Capture the cell that displays the provided text and extract its [X, Y] central coordinate. 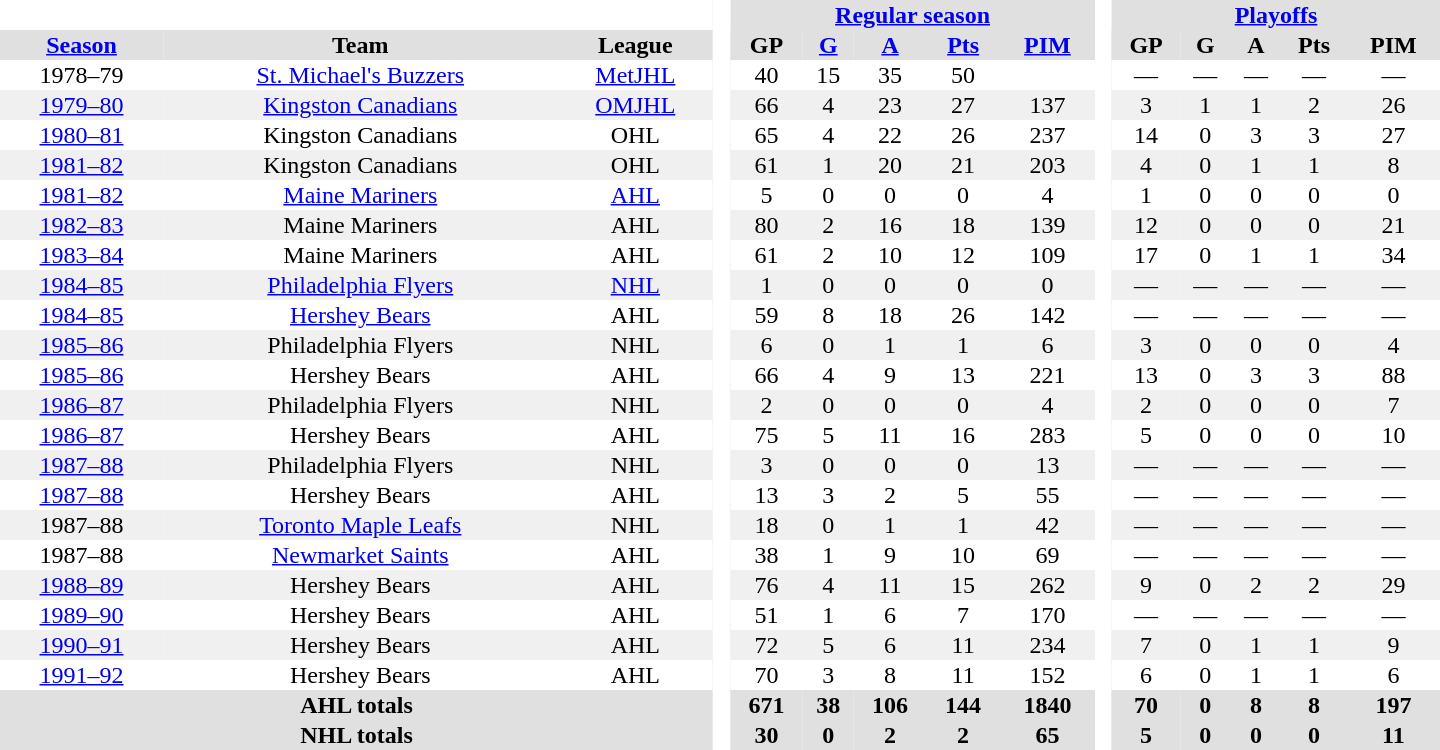
23 [890, 105]
1980–81 [82, 135]
Season [82, 45]
Toronto Maple Leafs [360, 525]
283 [1048, 435]
51 [766, 615]
42 [1048, 525]
20 [890, 165]
Team [360, 45]
MetJHL [636, 75]
1983–84 [82, 255]
Playoffs [1276, 15]
80 [766, 225]
142 [1048, 315]
55 [1048, 495]
34 [1394, 255]
262 [1048, 585]
139 [1048, 225]
1989–90 [82, 615]
St. Michael's Buzzers [360, 75]
30 [766, 735]
29 [1394, 585]
1982–83 [82, 225]
Regular season [912, 15]
40 [766, 75]
72 [766, 645]
75 [766, 435]
197 [1394, 705]
1988–89 [82, 585]
59 [766, 315]
14 [1146, 135]
234 [1048, 645]
137 [1048, 105]
17 [1146, 255]
88 [1394, 375]
203 [1048, 165]
69 [1048, 555]
221 [1048, 375]
671 [766, 705]
1990–91 [82, 645]
22 [890, 135]
1979–80 [82, 105]
144 [964, 705]
76 [766, 585]
NHL totals [356, 735]
OMJHL [636, 105]
152 [1048, 675]
50 [964, 75]
106 [890, 705]
109 [1048, 255]
237 [1048, 135]
1840 [1048, 705]
1978–79 [82, 75]
35 [890, 75]
AHL totals [356, 705]
Newmarket Saints [360, 555]
1991–92 [82, 675]
170 [1048, 615]
League [636, 45]
